Locate the cell with the specified text and output its (x, y) center coordinate. 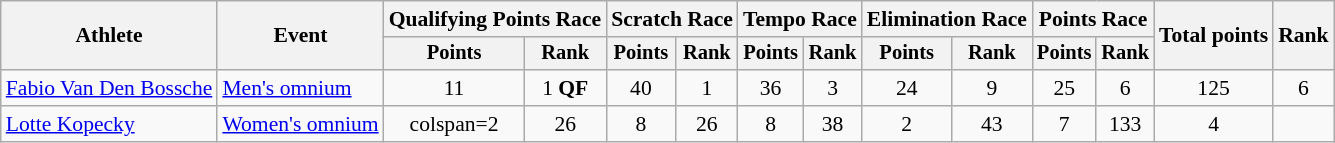
Men's omnium (300, 88)
Points Race (1093, 19)
36 (770, 88)
125 (1214, 88)
9 (992, 88)
7 (1064, 124)
Scratch Race (672, 19)
Fabio Van Den Bossche (110, 88)
Tempo Race (800, 19)
Qualifying Points Race (495, 19)
24 (907, 88)
25 (1064, 88)
Total points (1214, 36)
Women's omnium (300, 124)
2 (907, 124)
Event (300, 36)
1 (707, 88)
colspan=2 (454, 124)
40 (641, 88)
133 (1125, 124)
38 (832, 124)
1 QF (565, 88)
11 (454, 88)
4 (1214, 124)
Athlete (110, 36)
Lotte Kopecky (110, 124)
43 (992, 124)
Elimination Race (947, 19)
3 (832, 88)
